Output the (X, Y) coordinate of the center of the cell containing the given text.  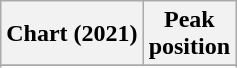
Peakposition (189, 34)
Chart (2021) (72, 34)
